Find where the given text appears and provide that cell's center as [X, Y] coordinate. 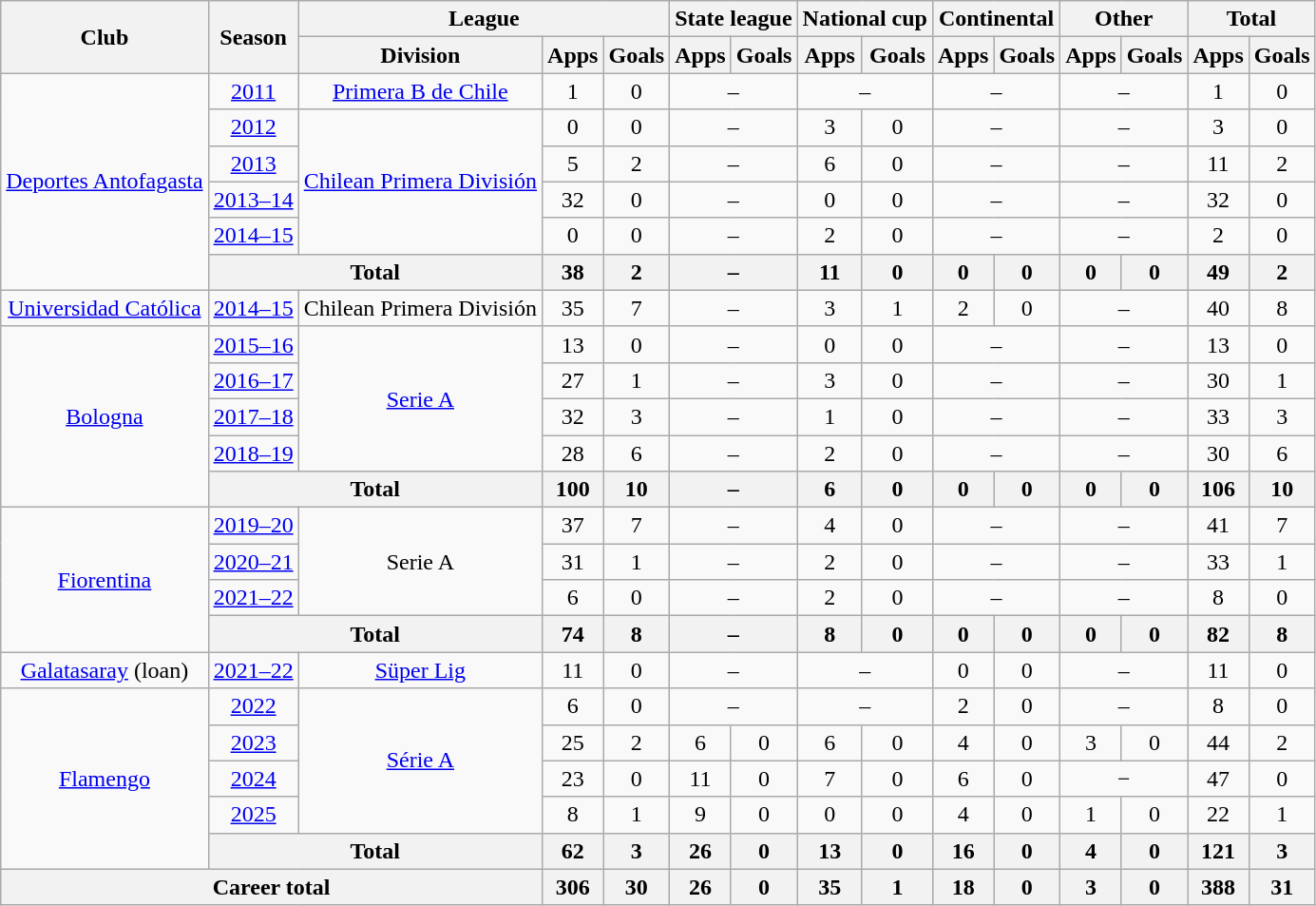
Flamengo [105, 779]
Süper Lig [420, 670]
2013–14 [253, 200]
23 [573, 779]
121 [1218, 851]
49 [1218, 272]
16 [963, 851]
Universidad Católica [105, 308]
388 [1218, 887]
2018–19 [253, 453]
100 [573, 490]
27 [573, 380]
Série A [420, 761]
38 [573, 272]
47 [1218, 779]
2019–20 [253, 526]
2011 [253, 91]
44 [1218, 742]
28 [573, 453]
National cup [865, 19]
Club [105, 37]
9 [700, 815]
2022 [253, 706]
74 [573, 634]
2024 [253, 779]
Fiorentina [105, 580]
18 [963, 887]
41 [1218, 526]
Bologna [105, 416]
2012 [253, 127]
22 [1218, 815]
40 [1218, 308]
State league [734, 19]
2017–18 [253, 416]
106 [1218, 490]
Career total [272, 887]
Deportes Antofagasta [105, 182]
306 [573, 887]
5 [573, 164]
− [1124, 779]
2015–16 [253, 344]
Primera B de Chile [420, 91]
2020–21 [253, 562]
Continental [996, 19]
Galatasaray (loan) [105, 670]
Division [420, 55]
2025 [253, 815]
Season [253, 37]
25 [573, 742]
2016–17 [253, 380]
League [485, 19]
Other [1124, 19]
82 [1218, 634]
62 [573, 851]
37 [573, 526]
2013 [253, 164]
2023 [253, 742]
